Determine the (X, Y) coordinate at the center of the cell enclosing the given text.  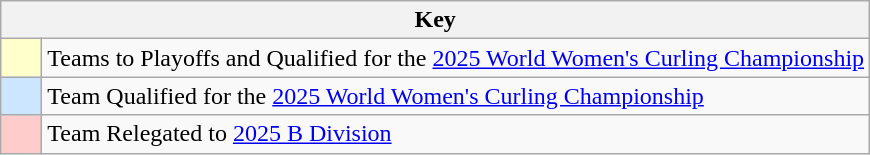
Key (436, 20)
Team Qualified for the 2025 World Women's Curling Championship (456, 96)
Teams to Playoffs and Qualified for the 2025 World Women's Curling Championship (456, 58)
Team Relegated to 2025 B Division (456, 134)
